For the text-containing cell, return its midpoint in [x, y] coordinate format. 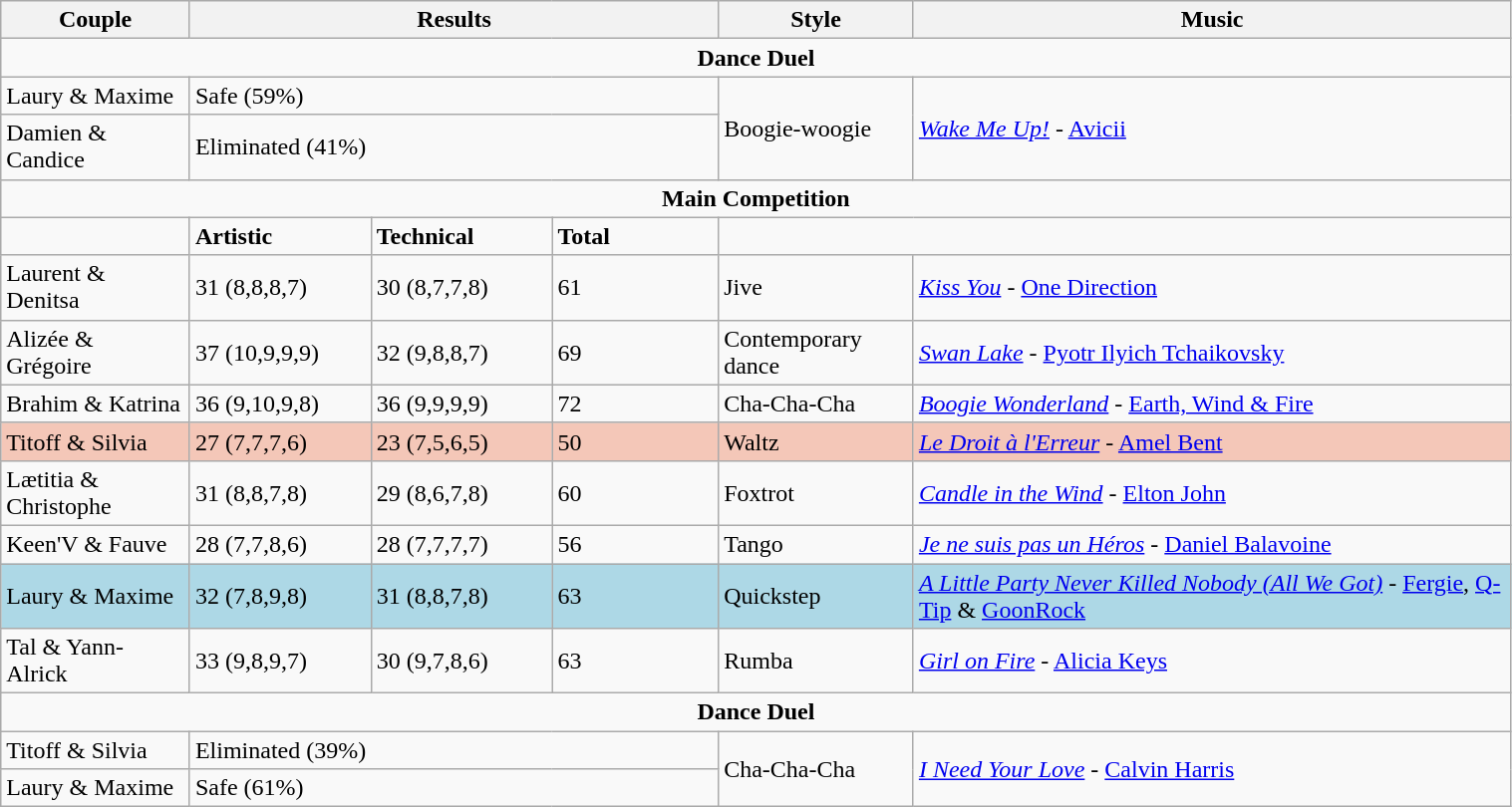
61 [636, 287]
Swan Lake - Pyotr Ilyich Tchaikovsky [1212, 353]
Quickstep [816, 596]
Main Competition [756, 198]
Je ne suis pas un Héros - Daniel Balavoine [1212, 544]
Eliminated (39%) [454, 750]
Artistic [280, 236]
Couple [96, 20]
69 [636, 353]
Jive [816, 287]
Lætitia & Christophe [96, 492]
Contemporary dance [816, 353]
50 [636, 441]
Girl on Fire - Alicia Keys [1212, 662]
27 (7,7,7,6) [280, 441]
Technical [461, 236]
32 (7,8,9,8) [280, 596]
Le Droit à l'Erreur - Amel Bent [1212, 441]
Rumba [816, 662]
36 (9,9,9,9) [461, 403]
Brahim & Katrina [96, 403]
56 [636, 544]
Safe (61%) [454, 788]
Laurent & Denitsa [96, 287]
Style [816, 20]
Boogie Wonderland - Earth, Wind & Fire [1212, 403]
Kiss You - One Direction [1212, 287]
Results [454, 20]
28 (7,7,8,6) [280, 544]
37 (10,9,9,9) [280, 353]
Boogie-woogie [816, 128]
30 (8,7,7,8) [461, 287]
Wake Me Up! - Avicii [1212, 128]
Candle in the Wind - Elton John [1212, 492]
Tal & Yann-Alrick [96, 662]
72 [636, 403]
Music [1212, 20]
Alizée & Grégoire [96, 353]
31 (8,8,8,7) [280, 287]
A Little Party Never Killed Nobody (All We Got) - Fergie, Q-Tip & GoonRock [1212, 596]
Waltz [816, 441]
60 [636, 492]
Keen'V & Fauve [96, 544]
Damien & Candice [96, 147]
Tango [816, 544]
I Need Your Love - Calvin Harris [1212, 769]
36 (9,10,9,8) [280, 403]
30 (9,7,8,6) [461, 662]
Eliminated (41%) [454, 147]
32 (9,8,8,7) [461, 353]
29 (8,6,7,8) [461, 492]
33 (9,8,9,7) [280, 662]
Safe (59%) [454, 96]
Foxtrot [816, 492]
23 (7,5,6,5) [461, 441]
28 (7,7,7,7) [461, 544]
Total [636, 236]
